Determine the [x, y] coordinate at the center of the cell enclosing the given text.  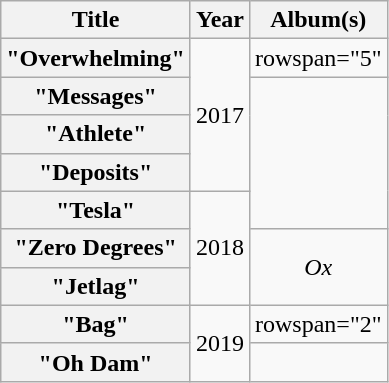
"Athlete" [96, 134]
"Tesla" [96, 210]
"Deposits" [96, 172]
rowspan="2" [319, 324]
"Messages" [96, 96]
"Bag" [96, 324]
2017 [220, 115]
rowspan="5" [319, 58]
"Jetlag" [96, 286]
Title [96, 20]
Year [220, 20]
"Overwhelming" [96, 58]
2019 [220, 343]
"Zero Degrees" [96, 248]
Album(s) [319, 20]
"Oh Dam" [96, 362]
Ox [319, 267]
2018 [220, 248]
